Identify which cell holds the provided text, then report its [X, Y] central coordinate. 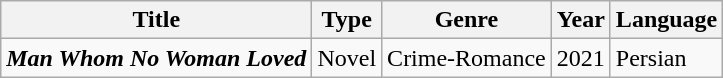
Genre [467, 20]
Persian [666, 58]
Crime-Romance [467, 58]
Novel [347, 58]
2021 [580, 58]
Year [580, 20]
Title [156, 20]
Language [666, 20]
Man Whom No Woman Loved [156, 58]
Type [347, 20]
